Detect which cell encompasses the target text, then output its (X, Y) center coordinate. 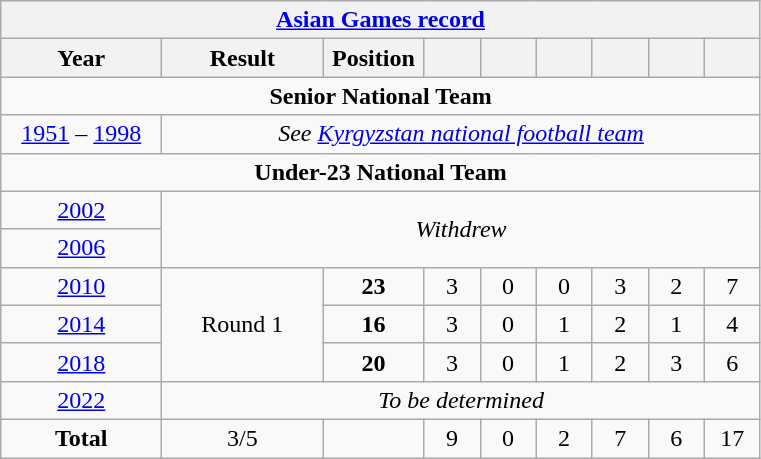
Round 1 (242, 324)
20 (374, 362)
Year (82, 58)
1951 – 1998 (82, 134)
Position (374, 58)
17 (732, 438)
3/5 (242, 438)
2010 (82, 286)
To be determined (461, 400)
Total (82, 438)
9 (452, 438)
See Kyrgyzstan national football team (461, 134)
Under-23 National Team (381, 172)
2022 (82, 400)
Senior National Team (381, 96)
4 (732, 324)
16 (374, 324)
2006 (82, 248)
Result (242, 58)
23 (374, 286)
2002 (82, 210)
Asian Games record (381, 20)
2018 (82, 362)
Withdrew (461, 229)
2014 (82, 324)
